For the text-containing cell, return its midpoint in [x, y] coordinate format. 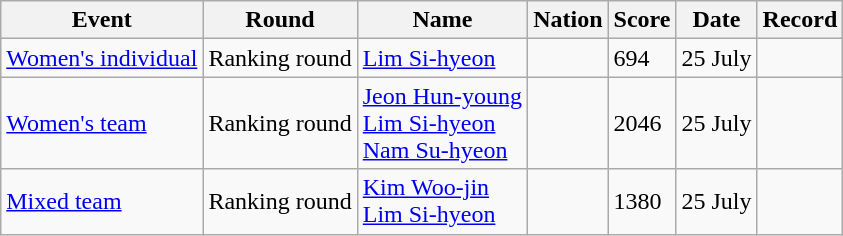
Kim Woo-jinLim Si-hyeon [442, 202]
Women's team [102, 123]
Score [642, 20]
Jeon Hun-youngLim Si-hyeonNam Su-hyeon [442, 123]
Record [800, 20]
Name [442, 20]
Event [102, 20]
694 [642, 58]
Date [716, 20]
Round [280, 20]
Nation [568, 20]
Mixed team [102, 202]
Lim Si-hyeon [442, 58]
1380 [642, 202]
Women's individual [102, 58]
2046 [642, 123]
